Return the (X, Y) coordinate for the center point of the cell that contains the specified text.  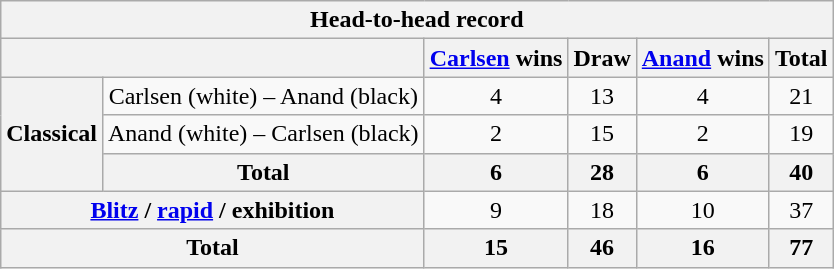
Anand wins (702, 58)
Carlsen wins (496, 58)
Draw (602, 58)
13 (602, 96)
Head-to-head record (417, 20)
28 (602, 172)
10 (702, 210)
Anand (white) – Carlsen (black) (263, 134)
77 (801, 248)
40 (801, 172)
16 (702, 248)
46 (602, 248)
18 (602, 210)
Carlsen (white) – Anand (black) (263, 96)
19 (801, 134)
Classical (52, 134)
37 (801, 210)
21 (801, 96)
9 (496, 210)
Blitz / rapid / exhibition (212, 210)
